Pinpoint the cell where the given text exists, returning its (x, y) midpoint coordinate. 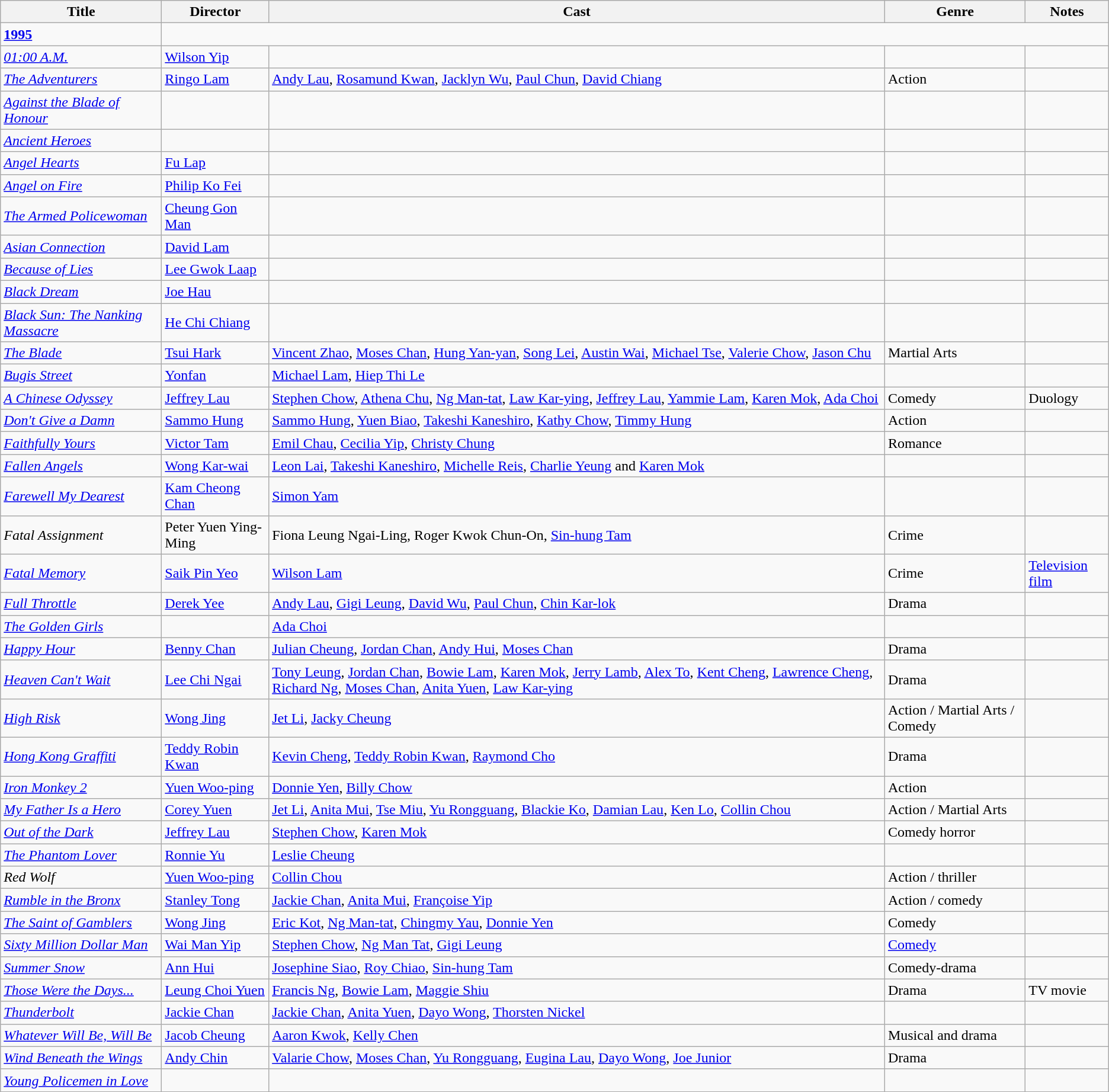
Corey Yuen (216, 810)
Faithfully Yours (81, 443)
Cheung Gon Man (216, 216)
Sammo Hung (216, 421)
Ronnie Yu (216, 855)
Notes (1067, 12)
Saik Pin Yeo (216, 574)
Philip Ko Fei (216, 185)
Comedy horror (955, 832)
Stephen Chow, Ng Man Tat, Gigi Leung (577, 945)
Tsui Hark (216, 353)
Farewell My Dearest (81, 497)
Jackie Chan (216, 1013)
Director (216, 12)
Andy Lau, Rosamund Kwan, Jacklyn Wu, Paul Chun, David Chiang (577, 79)
Full Throttle (81, 604)
Duology (1067, 398)
Rumble in the Bronx (81, 900)
Cast (577, 12)
Because of Lies (81, 269)
A Chinese Odyssey (81, 398)
The Phantom Lover (81, 855)
Stephen Chow, Athena Chu, Ng Man-tat, Law Kar-ying, Jeffrey Lau, Yammie Lam, Karen Mok, Ada Choi (577, 398)
Sixty Million Dollar Man (81, 945)
Joe Hau (216, 292)
Francis Ng, Bowie Lam, Maggie Shiu (577, 990)
Fu Lap (216, 163)
Those Were the Days... (81, 990)
Action / Martial Arts (955, 810)
Leon Lai, Takeshi Kaneshiro, Michelle Reis, Charlie Yeung and Karen Mok (577, 466)
The Saint of Gamblers (81, 923)
Yonfan (216, 376)
The Blade (81, 353)
Summer Snow (81, 968)
Derek Yee (216, 604)
Out of the Dark (81, 832)
Wind Beneath the Wings (81, 1058)
Martial Arts (955, 353)
Ann Hui (216, 968)
Angel on Fire (81, 185)
Wilson Lam (577, 574)
The Armed Policewoman (81, 216)
Leung Choi Yuen (216, 990)
Don't Give a Damn (81, 421)
Stephen Chow, Karen Mok (577, 832)
Teddy Robin Kwan (216, 756)
Action / thriller (955, 878)
Tony Leung, Jordan Chan, Bowie Lam, Karen Mok, Jerry Lamb, Alex To, Kent Cheng, Lawrence Cheng, Richard Ng, Moses Chan, Anita Yuen, Law Kar-ying (577, 679)
Eric Kot, Ng Man-tat, Chingmy Yau, Donnie Yen (577, 923)
Sammo Hung, Yuen Biao, Takeshi Kaneshiro, Kathy Chow, Timmy Hung (577, 421)
The Adventurers (81, 79)
Bugis Street (81, 376)
Musical and drama (955, 1035)
Black Dream (81, 292)
Title (81, 12)
1995 (81, 34)
01:00 A.M. (81, 57)
Michael Lam, Hiep Thi Le (577, 376)
TV movie (1067, 990)
Jackie Chan, Anita Yuen, Dayo Wong, Thorsten Nickel (577, 1013)
Peter Yuen Ying-Ming (216, 534)
Fiona Leung Ngai-Ling, Roger Kwok Chun-On, Sin-hung Tam (577, 534)
Aaron Kwok, Kelly Chen (577, 1035)
My Father Is a Hero (81, 810)
Lee Gwok Laap (216, 269)
The Golden Girls (81, 626)
Genre (955, 12)
Against the Blade of Honour (81, 110)
Andy Lau, Gigi Leung, David Wu, Paul Chun, Chin Kar-lok (577, 604)
Lee Chi Ngai (216, 679)
High Risk (81, 718)
Whatever Will Be, Will Be (81, 1035)
Victor Tam (216, 443)
Ringo Lam (216, 79)
Fallen Angels (81, 466)
Wai Man Yip (216, 945)
Happy Hour (81, 649)
Jacob Cheung (216, 1035)
Emil Chau, Cecilia Yip, Christy Chung (577, 443)
Leslie Cheung (577, 855)
Thunderbolt (81, 1013)
Red Wolf (81, 878)
Fatal Assignment (81, 534)
Asian Connection (81, 246)
Hong Kong Graffiti (81, 756)
Television film (1067, 574)
Iron Monkey 2 (81, 787)
Action / comedy (955, 900)
Stanley Tong (216, 900)
Comedy-drama (955, 968)
Romance (955, 443)
Valarie Chow, Moses Chan, Yu Rongguang, Eugina Lau, Dayo Wong, Joe Junior (577, 1058)
David Lam (216, 246)
Young Policemen in Love (81, 1080)
Kam Cheong Chan (216, 497)
Jet Li, Anita Mui, Tse Miu, Yu Rongguang, Blackie Ko, Damian Lau, Ken Lo, Collin Chou (577, 810)
Benny Chan (216, 649)
Angel Hearts (81, 163)
Josephine Siao, Roy Chiao, Sin-hung Tam (577, 968)
Black Sun: The Nanking Massacre (81, 322)
Jet Li, Jacky Cheung (577, 718)
Wilson Yip (216, 57)
Julian Cheung, Jordan Chan, Andy Hui, Moses Chan (577, 649)
Kevin Cheng, Teddy Robin Kwan, Raymond Cho (577, 756)
Andy Chin (216, 1058)
Simon Yam (577, 497)
Action / Martial Arts / Comedy (955, 718)
He Chi Chiang (216, 322)
Collin Chou (577, 878)
Vincent Zhao, Moses Chan, Hung Yan-yan, Song Lei, Austin Wai, Michael Tse, Valerie Chow, Jason Chu (577, 353)
Donnie Yen, Billy Chow (577, 787)
Heaven Can't Wait (81, 679)
Fatal Memory (81, 574)
Wong Kar-wai (216, 466)
Jackie Chan, Anita Mui, Françoise Yip (577, 900)
Ancient Heroes (81, 140)
Ada Choi (577, 626)
